Return (X, Y) of the center of cell containing provided text 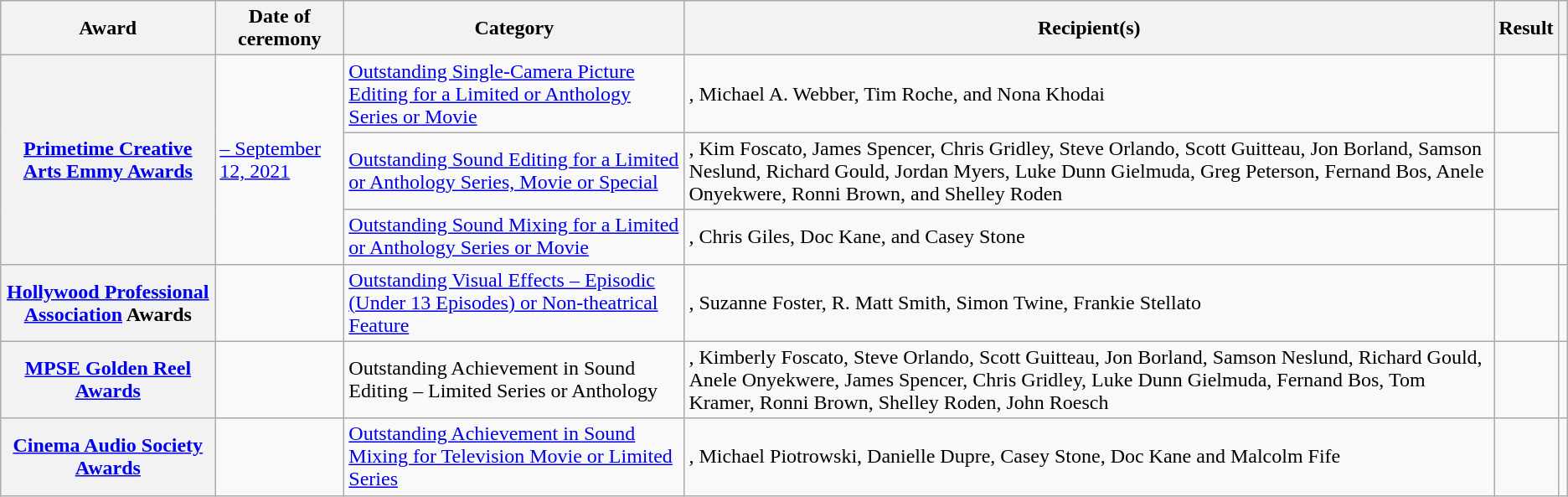
Outstanding Achievement in Sound Editing – Limited Series or Anthology (514, 380)
Outstanding Achievement in Sound Mixing for Television Movie or Limited Series (514, 457)
, Michael Piotrowski, Danielle Dupre, Casey Stone, Doc Kane and Malcolm Fife (1089, 457)
Primetime Creative Arts Emmy Awards (108, 159)
Award (108, 28)
, Michael A. Webber, Tim Roche, and Nona Khodai (1089, 94)
Result (1526, 28)
, Suzanne Foster, R. Matt Smith, Simon Twine, Frankie Stellato (1089, 303)
Cinema Audio Society Awards (108, 457)
Outstanding Visual Effects – Episodic (Under 13 Episodes) or Non-theatrical Feature (514, 303)
Category (514, 28)
Outstanding Sound Editing for a Limited or Anthology Series, Movie or Special (514, 171)
Outstanding Single-Camera Picture Editing for a Limited or Anthology Series or Movie (514, 94)
Outstanding Sound Mixing for a Limited or Anthology Series or Movie (514, 236)
Recipient(s) (1089, 28)
MPSE Golden Reel Awards (108, 380)
– September 12, 2021 (280, 159)
, Chris Giles, Doc Kane, and Casey Stone (1089, 236)
Date of ceremony (280, 28)
Hollywood Professional Association Awards (108, 303)
